Provide the [x, y] coordinate of the cell's center where the given text is located.  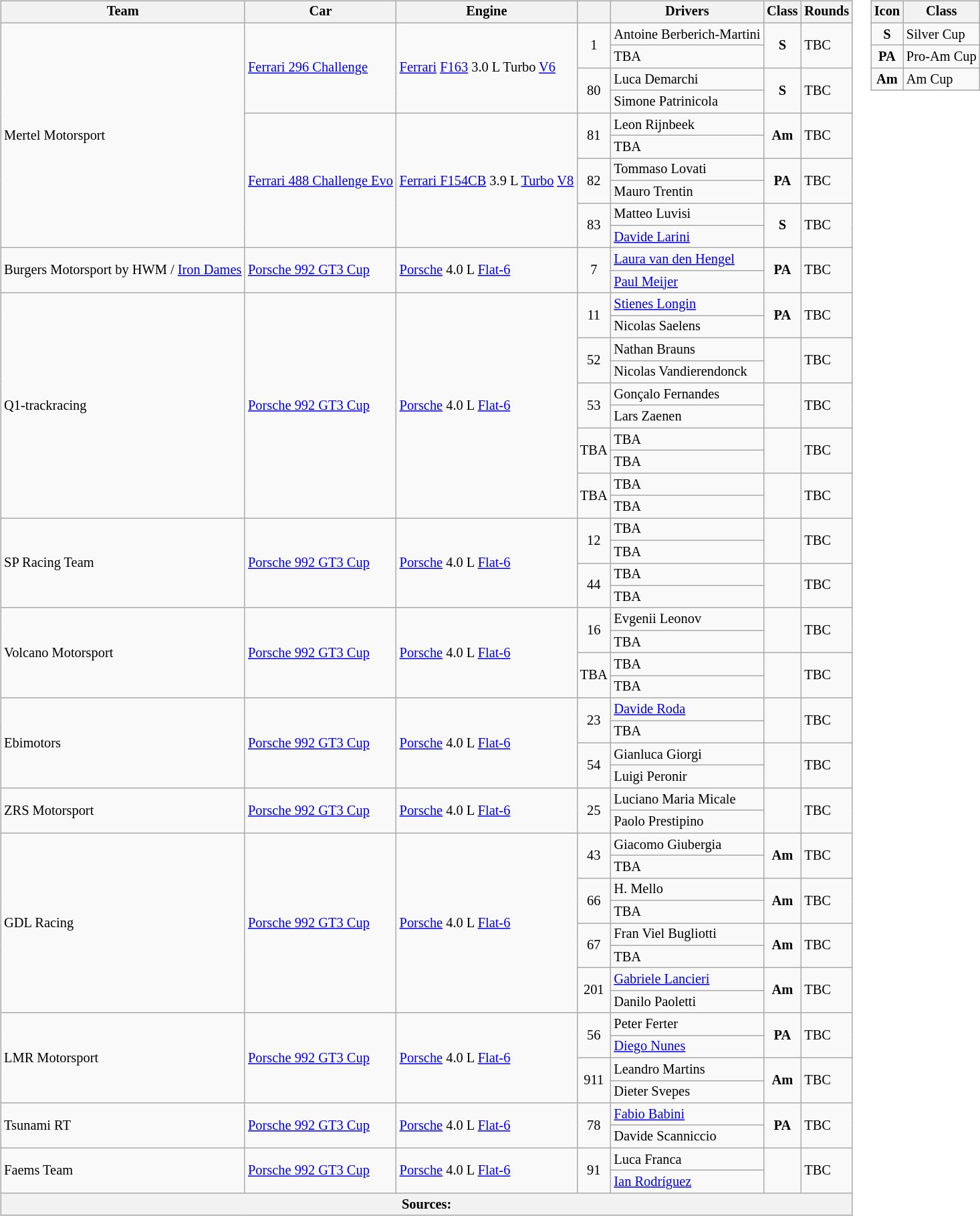
67 [594, 945]
Ferrari 488 Challenge Evo [321, 180]
Giacomo Giubergia [687, 844]
Dieter Svepes [687, 1092]
53 [594, 405]
Ebimotors [123, 743]
Davide Larini [687, 237]
SP Racing Team [123, 563]
54 [594, 765]
83 [594, 226]
201 [594, 991]
Sources: [426, 1204]
81 [594, 135]
25 [594, 810]
Gianluca Giorgi [687, 754]
Tommaso Lovati [687, 169]
Pro-Am Cup [941, 57]
Luca Franca [687, 1159]
Burgers Motorsport by HWM / Iron Dames [123, 270]
44 [594, 586]
Car [321, 12]
Faems Team [123, 1170]
Nicolas Saelens [687, 327]
LMR Motorsport [123, 1058]
Luca Demarchi [687, 80]
82 [594, 180]
Evgenii Leonov [687, 619]
Stienes Longin [687, 304]
Silver Cup [941, 34]
Ferrari F163 3.0 L Turbo V6 [487, 68]
Paul Meijer [687, 282]
Lars Zaenen [687, 416]
ZRS Motorsport [123, 810]
Danilo Paoletti [687, 1002]
Q1-trackracing [123, 405]
Fran Viel Bugliotti [687, 935]
Nicolas Vandierendonck [687, 372]
11 [594, 316]
7 [594, 270]
Matteo Luvisi [687, 215]
Antoine Berberich-Martini [687, 34]
Rounds [826, 12]
Nathan Brauns [687, 349]
Peter Ferter [687, 1024]
43 [594, 856]
1 [594, 45]
Volcano Motorsport [123, 652]
Davide Scanniccio [687, 1136]
Mertel Motorsport [123, 135]
Gonçalo Fernandes [687, 394]
Leandro Martins [687, 1069]
911 [594, 1080]
Ferrari 296 Challenge [321, 68]
Fabio Babini [687, 1114]
Ian Rodríguez [687, 1182]
Luciano Maria Micale [687, 800]
GDL Racing [123, 923]
Tsunami RT [123, 1126]
80 [594, 91]
56 [594, 1035]
Team [123, 12]
Engine [487, 12]
66 [594, 900]
Luigi Peronir [687, 777]
78 [594, 1126]
Drivers [687, 12]
Diego Nunes [687, 1047]
52 [594, 360]
Mauro Trentin [687, 192]
Leon Rijnbeek [687, 124]
Davide Roda [687, 709]
Am Cup [941, 80]
12 [594, 540]
H. Mello [687, 889]
91 [594, 1170]
Laura van den Hengel [687, 259]
Simone Patrinicola [687, 102]
16 [594, 630]
Ferrari F154CB 3.9 L Turbo V8 [487, 180]
Paolo Prestipino [687, 822]
Gabriele Lancieri [687, 979]
Icon [887, 12]
23 [594, 721]
